Scan for the cell matching the given text and deliver its [x, y] coordinate at center. 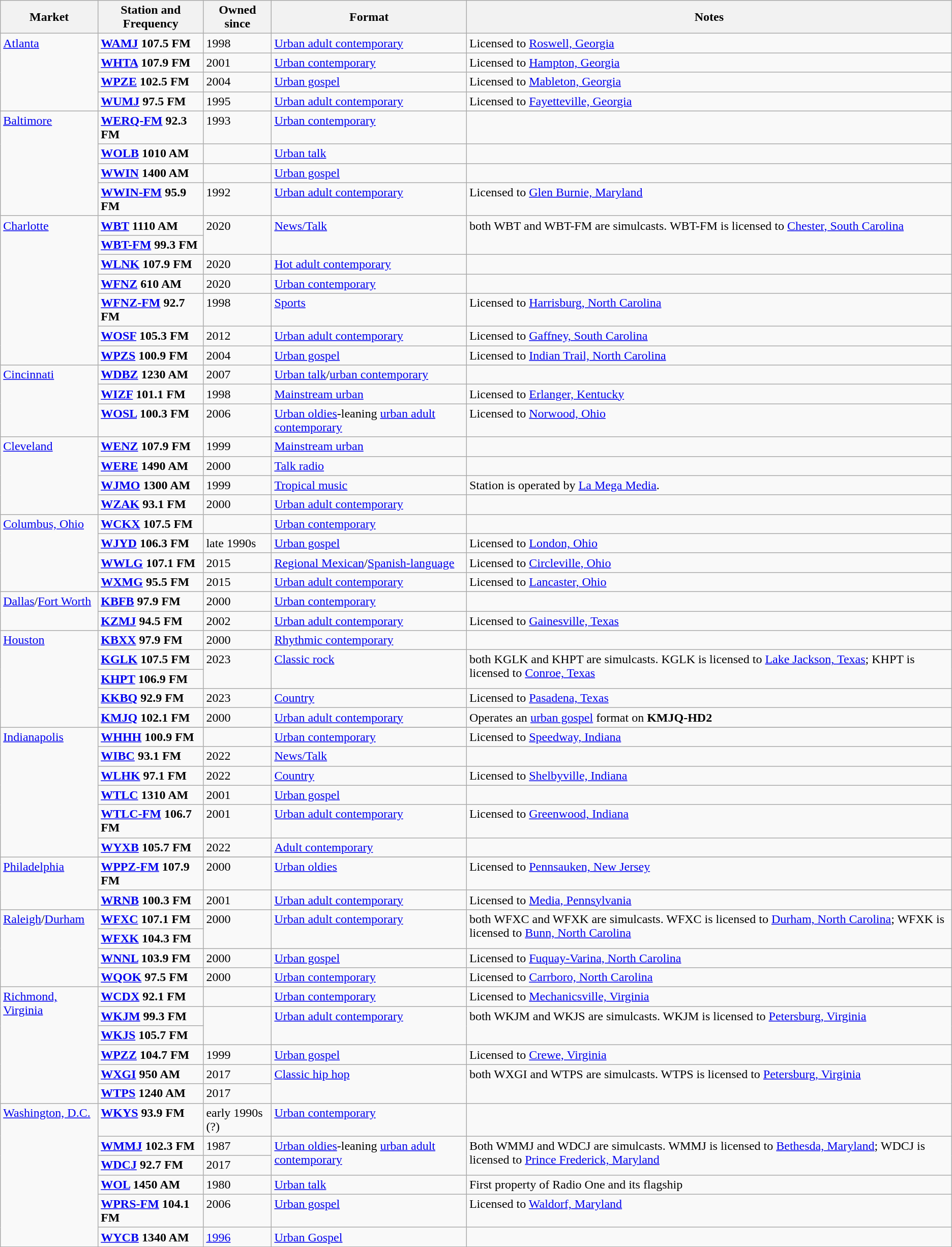
WYCB 1340 AM [151, 1237]
Indianapolis [49, 792]
WPRS-FM 104.1 FM [151, 1210]
WKJM 99.3 FM [151, 1016]
Classic hip hop [369, 1084]
WUMJ 97.5 FM [151, 101]
Atlanta [49, 72]
Licensed to Glen Burnie, Maryland [709, 199]
WRNB 100.3 FM [151, 900]
Licensed to Speedway, Indiana [709, 737]
early 1990s (?) [237, 1120]
WHHH 100.9 FM [151, 737]
Philadelphia [49, 883]
Licensed to Greenwood, Indiana [709, 821]
WWIN-FM 95.9 FM [151, 199]
WOSL 100.3 FM [151, 420]
Station is operated by La Mega Media. [709, 485]
Licensed to Pennsauken, New Jersey [709, 874]
Richmond, Virginia [49, 1045]
Licensed to Shelbyville, Indiana [709, 776]
WQOK 97.5 FM [151, 977]
Licensed to Gainesville, Texas [709, 621]
Station and Frequency [151, 17]
Regional Mexican/Spanish-language [369, 562]
WBT 1110 AM [151, 225]
Licensed to London, Ohio [709, 543]
Licensed to Circleville, Ohio [709, 562]
both KGLK and KHPT are simulcasts. KGLK is licensed to Lake Jackson, Texas; KHPT is licensed to Conroe, Texas [709, 669]
Urban Gospel [369, 1237]
WXMG 95.5 FM [151, 582]
WFNZ-FM 92.7 FM [151, 310]
Owned since [237, 17]
1992 [237, 199]
Licensed to Carrboro, North Carolina [709, 977]
WTPS 1240 AM [151, 1093]
Hot adult contemporary [369, 264]
WFNZ 610 AM [151, 283]
WWIN 1400 AM [151, 173]
Houston [49, 679]
Tropical music [369, 485]
WTLC 1310 AM [151, 795]
Raleigh/Durham [49, 948]
WENZ 107.9 FM [151, 447]
1993 [237, 127]
Dallas/Fort Worth [49, 611]
Talk radio [369, 466]
KBFB 97.9 FM [151, 601]
Licensed to Norwood, Ohio [709, 420]
Format [369, 17]
KKBQ 92.9 FM [151, 698]
WTLC-FM 106.7 FM [151, 821]
1987 [237, 1146]
Licensed to Crewe, Virginia [709, 1055]
WOL 1450 AM [151, 1184]
Licensed to Fuquay-Varina, North Carolina [709, 958]
Notes [709, 17]
Classic rock [369, 669]
WFXK 104.3 FM [151, 938]
WERQ-FM 92.3 FM [151, 127]
WERE 1490 AM [151, 466]
WLNK 107.9 FM [151, 264]
Licensed to Roswell, Georgia [709, 43]
Washington, D.C. [49, 1175]
Rhythmic contemporary [369, 640]
WKJS 105.7 FM [151, 1035]
WPZZ 104.7 FM [151, 1055]
Licensed to Hampton, Georgia [709, 63]
WZAK 93.1 FM [151, 504]
WDBZ 1230 AM [151, 375]
Urban oldies [369, 874]
Licensed to Lancaster, Ohio [709, 582]
WCKX 107.5 FM [151, 524]
WWLG 107.1 FM [151, 562]
Operates an urban gospel format on KMJQ-HD2 [709, 718]
2012 [237, 336]
1995 [237, 101]
1980 [237, 1184]
WPPZ-FM 107.9 FM [151, 874]
WYXB 105.7 FM [151, 847]
WOSF 105.3 FM [151, 336]
First property of Radio One and its flagship [709, 1184]
Licensed to Media, Pennsylvania [709, 900]
KMJQ 102.1 FM [151, 718]
1996 [237, 1237]
both WFXC and WFXK are simulcasts. WFXC is licensed to Durham, North Carolina; WFXK is licensed to Bunn, North Carolina [709, 929]
WJMO 1300 AM [151, 485]
WIZF 101.1 FM [151, 394]
WKYS 93.9 FM [151, 1120]
WDCJ 92.7 FM [151, 1165]
both WBT and WBT-FM are simulcasts. WBT-FM is licensed to Chester, South Carolina [709, 235]
Cleveland [49, 476]
Columbus, Ohio [49, 553]
Licensed to Pasadena, Texas [709, 698]
Market [49, 17]
Adult contemporary [369, 847]
WHTA 107.9 FM [151, 63]
Licensed to Indian Trail, North Carolina [709, 355]
Licensed to Waldorf, Maryland [709, 1210]
Charlotte [49, 290]
Licensed to Harrisburg, North Carolina [709, 310]
WPZS 100.9 FM [151, 355]
Baltimore [49, 163]
Licensed to Erlanger, Kentucky [709, 394]
WNNL 103.9 FM [151, 958]
2002 [237, 621]
Licensed to Mableton, Georgia [709, 82]
2007 [237, 375]
Sports [369, 310]
WCDX 92.1 FM [151, 997]
KZMJ 94.5 FM [151, 621]
Cincinnati [49, 401]
Both WMMJ and WDCJ are simulcasts. WMMJ is licensed to Bethesda, Maryland; WDCJ is licensed to Prince Frederick, Maryland [709, 1155]
Licensed to Mechanicsville, Virginia [709, 997]
both WKJM and WKJS are simulcasts. WKJM is licensed to Petersburg, Virginia [709, 1026]
WXGI 950 AM [151, 1074]
WFXC 107.1 FM [151, 919]
WJYD 106.3 FM [151, 543]
Licensed to Fayetteville, Georgia [709, 101]
both WXGI and WTPS are simulcasts. WTPS is licensed to Petersburg, Virginia [709, 1084]
WLHK 97.1 FM [151, 776]
Urban talk/urban contemporary [369, 375]
WMMJ 102.3 FM [151, 1146]
KHPT 106.9 FM [151, 679]
KGLK 107.5 FM [151, 660]
late 1990s [237, 543]
WIBC 93.1 FM [151, 756]
Licensed to Gaffney, South Carolina [709, 336]
WBT-FM 99.3 FM [151, 245]
WOLB 1010 AM [151, 154]
WAMJ 107.5 FM [151, 43]
WPZE 102.5 FM [151, 82]
KBXX 97.9 FM [151, 640]
